Detect which cell encompasses the target text, then output its [x, y] center coordinate. 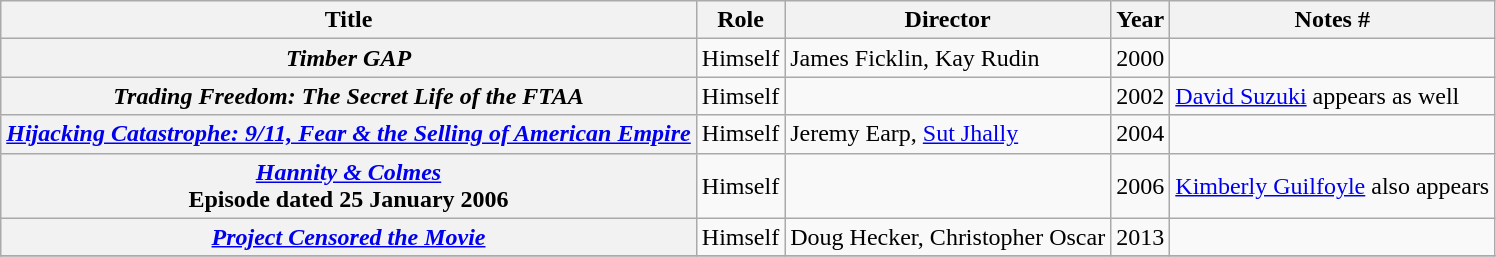
Role [740, 20]
Hannity & ColmesEpisode dated 25 January 2006 [349, 186]
Doug Hecker, Christopher Oscar [948, 237]
David Suzuki appears as well [1332, 96]
James Ficklin, Kay Rudin [948, 58]
Timber GAP [349, 58]
Notes # [1332, 20]
Director [948, 20]
2006 [1140, 186]
Year [1140, 20]
Title [349, 20]
2002 [1140, 96]
2013 [1140, 237]
Project Censored the Movie [349, 237]
Kimberly Guilfoyle also appears [1332, 186]
Hijacking Catastrophe: 9/11, Fear & the Selling of American Empire [349, 134]
Trading Freedom: The Secret Life of the FTAA [349, 96]
2000 [1140, 58]
2004 [1140, 134]
Jeremy Earp, Sut Jhally [948, 134]
